Output the [X, Y] coordinate of the center of the cell containing the given text.  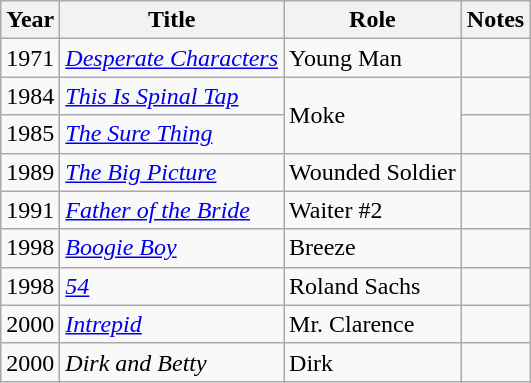
Notes [495, 20]
Dirk and Betty [172, 362]
Role [373, 20]
Desperate Characters [172, 58]
Wounded Soldier [373, 172]
Mr. Clarence [373, 324]
The Sure Thing [172, 134]
1985 [30, 134]
Title [172, 20]
Father of the Bride [172, 210]
Breeze [373, 248]
Waiter #2 [373, 210]
Boogie Boy [172, 248]
Year [30, 20]
Dirk [373, 362]
54 [172, 286]
Intrepid [172, 324]
1984 [30, 96]
1989 [30, 172]
Roland Sachs [373, 286]
The Big Picture [172, 172]
Young Man [373, 58]
1991 [30, 210]
Moke [373, 115]
This Is Spinal Tap [172, 96]
1971 [30, 58]
